Identify which cell holds the provided text, then report its (X, Y) central coordinate. 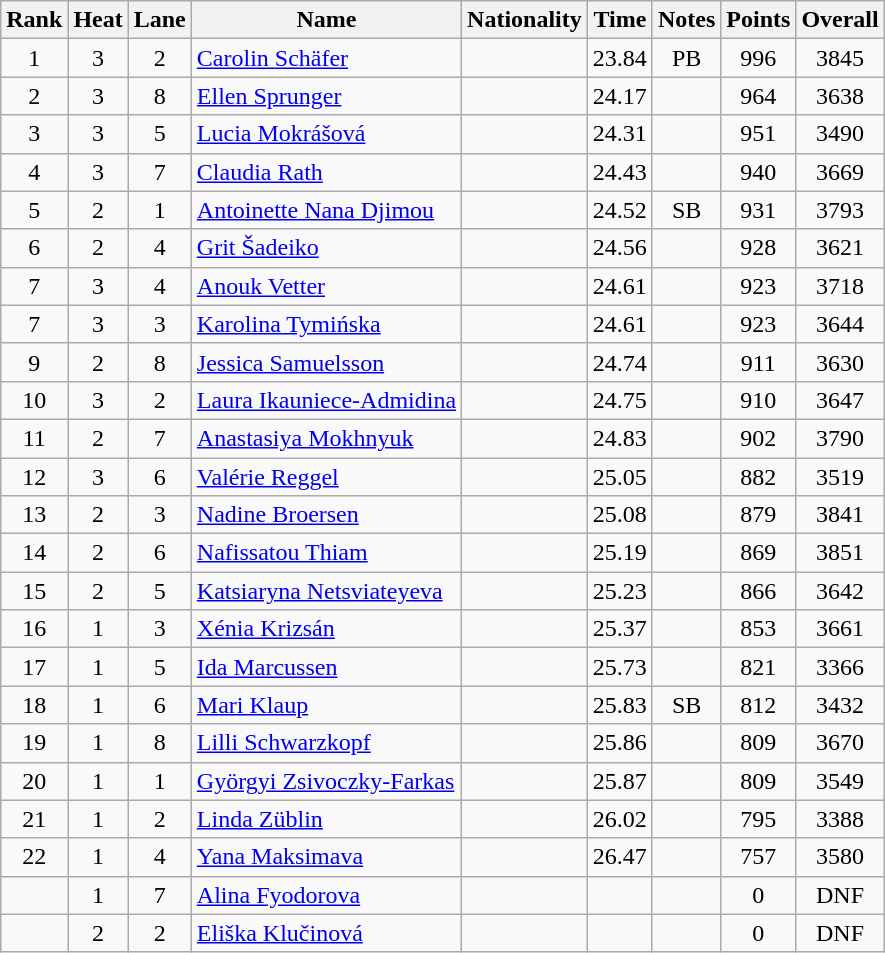
20 (34, 781)
26.02 (620, 819)
25.05 (620, 477)
3647 (840, 400)
Xénia Krizsán (326, 629)
Alina Fyodorova (326, 895)
3718 (840, 286)
14 (34, 553)
882 (758, 477)
931 (758, 210)
15 (34, 591)
Linda Züblin (326, 819)
3661 (840, 629)
910 (758, 400)
Lilli Schwarzkopf (326, 743)
25.83 (620, 705)
Points (758, 20)
Overall (840, 20)
Nadine Broersen (326, 515)
Nationality (525, 20)
Time (620, 20)
Valérie Reggel (326, 477)
PB (686, 58)
24.74 (620, 362)
Notes (686, 20)
3638 (840, 96)
911 (758, 362)
24.75 (620, 400)
Györgyi Zsivoczky-Farkas (326, 781)
10 (34, 400)
902 (758, 438)
19 (34, 743)
3490 (840, 134)
Anouk Vetter (326, 286)
Jessica Samuelsson (326, 362)
3793 (840, 210)
821 (758, 667)
Heat (98, 20)
24.17 (620, 96)
Laura Ikauniece-Admidina (326, 400)
3851 (840, 553)
Eliška Klučinová (326, 933)
25.73 (620, 667)
Lucia Mokrášová (326, 134)
Claudia Rath (326, 172)
3549 (840, 781)
3388 (840, 819)
Katsiaryna Netsviateyeva (326, 591)
25.08 (620, 515)
24.31 (620, 134)
3644 (840, 324)
26.47 (620, 857)
23.84 (620, 58)
25.19 (620, 553)
24.52 (620, 210)
3790 (840, 438)
Rank (34, 20)
3432 (840, 705)
3670 (840, 743)
25.87 (620, 781)
Antoinette Nana Djimou (326, 210)
24.43 (620, 172)
3366 (840, 667)
869 (758, 553)
866 (758, 591)
12 (34, 477)
795 (758, 819)
Ellen Sprunger (326, 96)
928 (758, 248)
3841 (840, 515)
18 (34, 705)
17 (34, 667)
21 (34, 819)
11 (34, 438)
3580 (840, 857)
Carolin Schäfer (326, 58)
940 (758, 172)
9 (34, 362)
3621 (840, 248)
Ida Marcussen (326, 667)
Grit Šadeiko (326, 248)
Anastasiya Mokhnyuk (326, 438)
853 (758, 629)
Karolina Tymińska (326, 324)
25.23 (620, 591)
3669 (840, 172)
3630 (840, 362)
16 (34, 629)
951 (758, 134)
Name (326, 20)
964 (758, 96)
879 (758, 515)
757 (758, 857)
3642 (840, 591)
13 (34, 515)
Nafissatou Thiam (326, 553)
22 (34, 857)
3519 (840, 477)
25.86 (620, 743)
812 (758, 705)
Lane (160, 20)
24.56 (620, 248)
25.37 (620, 629)
996 (758, 58)
Yana Maksimava (326, 857)
Mari Klaup (326, 705)
3845 (840, 58)
24.83 (620, 438)
